Find where the given text appears and provide that cell's center as [X, Y] coordinate. 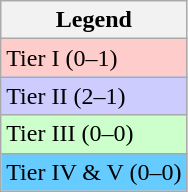
Legend [94, 20]
Tier III (0–0) [94, 134]
Tier I (0–1) [94, 58]
Tier IV & V (0–0) [94, 172]
Tier II (2–1) [94, 96]
